From the cell containing the given text, extract its center point as [x, y] coordinate. 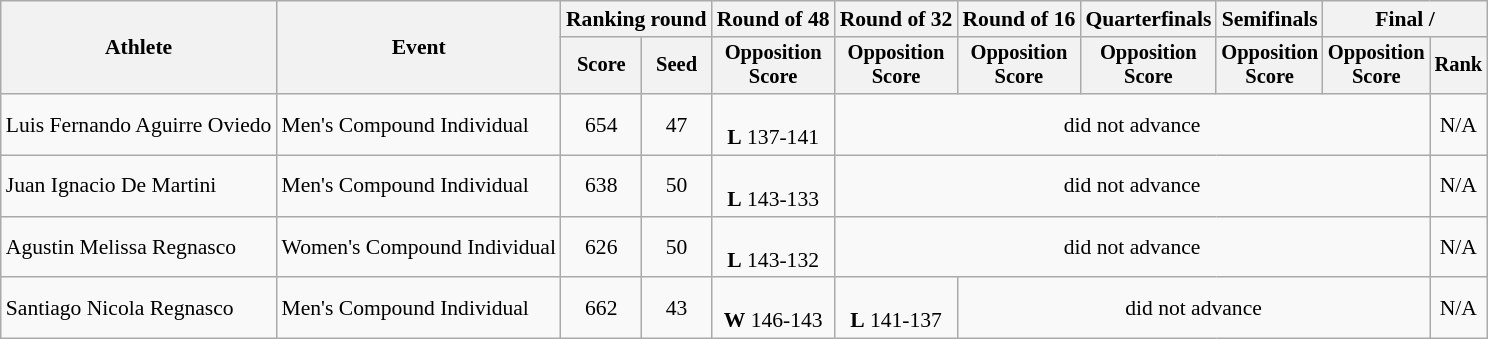
L 143-133 [774, 186]
Round of 48 [774, 19]
626 [602, 248]
Final / [1405, 19]
638 [602, 186]
Seed [677, 66]
Athlete [139, 48]
47 [677, 124]
654 [602, 124]
L 141-137 [896, 308]
Rank [1459, 66]
Round of 32 [896, 19]
Round of 16 [1018, 19]
43 [677, 308]
Juan Ignacio De Martini [139, 186]
Santiago Nicola Regnasco [139, 308]
Quarterfinals [1148, 19]
W 146-143 [774, 308]
L 137-141 [774, 124]
662 [602, 308]
Semifinals [1270, 19]
L 143-132 [774, 248]
Agustin Melissa Regnasco [139, 248]
Event [418, 48]
Women's Compound Individual [418, 248]
Score [602, 66]
Luis Fernando Aguirre Oviedo [139, 124]
Ranking round [636, 19]
